Pinpoint the cell where the given text exists, returning its [X, Y] midpoint coordinate. 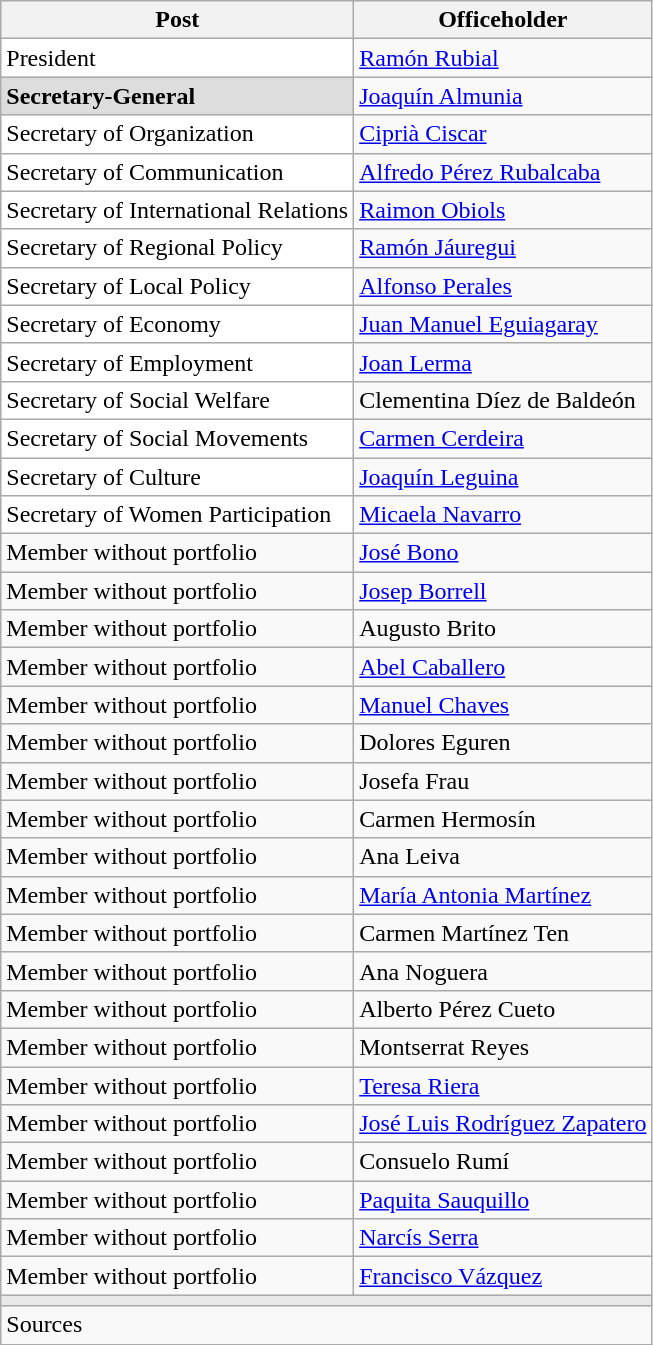
Secretary of Regional Policy [178, 248]
Carmen Cerdeira [503, 438]
Ana Leiva [503, 857]
Ramón Rubial [503, 58]
Josep Borrell [503, 591]
Secretary of Economy [178, 324]
Secretary of Culture [178, 477]
Clementina Díez de Baldeón [503, 400]
Secretary of Women Participation [178, 515]
José Luis Rodríguez Zapatero [503, 1124]
Francisco Vázquez [503, 1276]
Raimon Obiols [503, 210]
Ana Noguera [503, 971]
Carmen Hermosín [503, 819]
Officeholder [503, 20]
Abel Caballero [503, 667]
María Antonia Martínez [503, 895]
Paquita Sauquillo [503, 1200]
Secretary of Social Welfare [178, 400]
José Bono [503, 553]
Secretary-General [178, 96]
Alfredo Pérez Rubalcaba [503, 172]
Montserrat Reyes [503, 1047]
Augusto Brito [503, 629]
Secretary of Communication [178, 172]
Ramón Jáuregui [503, 248]
Joaquín Leguina [503, 477]
Manuel Chaves [503, 705]
Alberto Pérez Cueto [503, 1009]
Josefa Frau [503, 781]
Teresa Riera [503, 1085]
Sources [326, 1325]
Narcís Serra [503, 1238]
Secretary of International Relations [178, 210]
Secretary of Social Movements [178, 438]
Secretary of Organization [178, 134]
President [178, 58]
Dolores Eguren [503, 743]
Joaquín Almunia [503, 96]
Ciprià Ciscar [503, 134]
Consuelo Rumí [503, 1162]
Joan Lerma [503, 362]
Post [178, 20]
Secretary of Employment [178, 362]
Carmen Martínez Ten [503, 933]
Micaela Navarro [503, 515]
Secretary of Local Policy [178, 286]
Juan Manuel Eguiagaray [503, 324]
Alfonso Perales [503, 286]
